Return the (x, y) coordinate for the center point of the cell that contains the specified text.  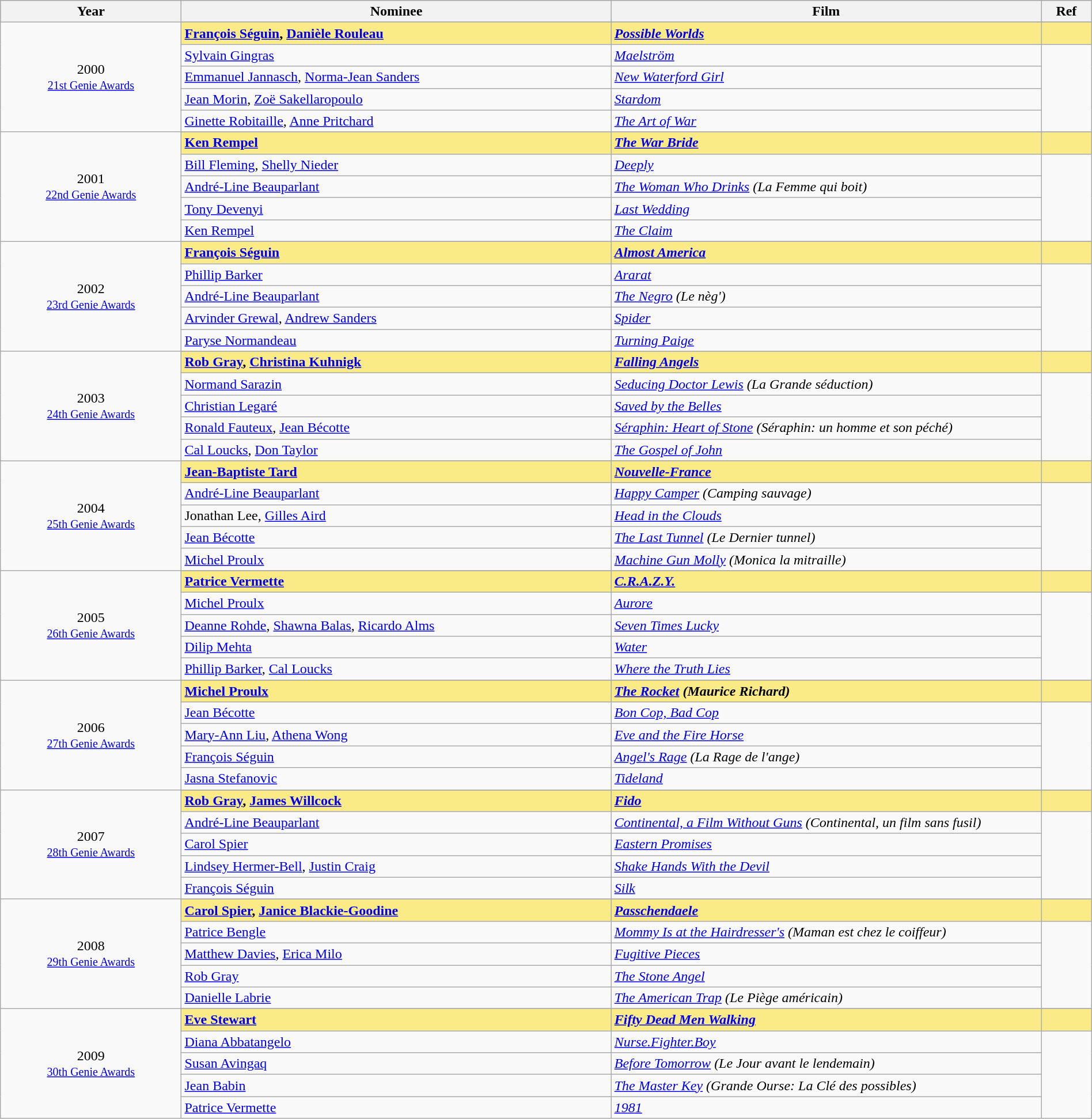
Fifty Dead Men Walking (826, 1020)
2000 21st Genie Awards (91, 77)
Head in the Clouds (826, 515)
Seducing Doctor Lewis (La Grande séduction) (826, 384)
2002 23rd Genie Awards (91, 296)
Seven Times Lucky (826, 625)
Falling Angels (826, 362)
Eve and the Fire Horse (826, 735)
The Negro (Le nèg') (826, 297)
Paryse Normandeau (396, 340)
Passchendaele (826, 910)
Spider (826, 318)
2007 28th Genie Awards (91, 844)
Sylvain Gingras (396, 55)
1981 (826, 1107)
Tony Devenyi (396, 208)
Deanne Rohde, Shawna Balas, Ricardo Alms (396, 625)
Phillip Barker, Cal Loucks (396, 669)
2006 27th Genie Awards (91, 735)
Cal Loucks, Don Taylor (396, 450)
Machine Gun Molly (Monica la mitraille) (826, 559)
Jean-Baptiste Tard (396, 472)
The Master Key (Grande Ourse: La Clé des possibles) (826, 1086)
Danielle Labrie (396, 998)
Aurore (826, 603)
The Woman Who Drinks (La Femme qui boit) (826, 187)
Jasna Stefanovic (396, 779)
Maelström (826, 55)
Ararat (826, 275)
Lindsey Hermer-Bell, Justin Craig (396, 866)
Where the Truth Lies (826, 669)
Mommy Is at the Hairdresser's (Maman est chez le coiffeur) (826, 932)
The Claim (826, 230)
Tideland (826, 779)
Silk (826, 888)
Phillip Barker (396, 275)
Ronald Fauteux, Jean Bécotte (396, 428)
2005 26th Genie Awards (91, 625)
Fido (826, 801)
Eve Stewart (396, 1020)
Fugitive Pieces (826, 954)
2009 30th Genie Awards (91, 1064)
Rob Gray, James Willcock (396, 801)
2004 25th Genie Awards (91, 515)
The Stone Angel (826, 976)
New Waterford Girl (826, 77)
C.R.A.Z.Y. (826, 581)
Ref (1067, 12)
The Gospel of John (826, 450)
Stardom (826, 99)
Possible Worlds (826, 33)
Jean Morin, Zoë Sakellaropoulo (396, 99)
The Last Tunnel (Le Dernier tunnel) (826, 537)
The Rocket (Maurice Richard) (826, 691)
Angel's Rage (La Rage de l'ange) (826, 757)
Ginette Robitaille, Anne Pritchard (396, 121)
Shake Hands With the Devil (826, 866)
Nouvelle-France (826, 472)
Jean Babin (396, 1086)
Jonathan Lee, Gilles Aird (396, 515)
Saved by the Belles (826, 406)
The War Bride (826, 143)
Matthew Davies, Erica Milo (396, 954)
2001 22nd Genie Awards (91, 187)
Carol Spier, Janice Blackie-Goodine (396, 910)
Diana Abbatangelo (396, 1042)
Rob Gray, Christina Kuhnigk (396, 362)
Almost America (826, 252)
Eastern Promises (826, 844)
Year (91, 12)
Christian Legaré (396, 406)
Water (826, 647)
Mary-Ann Liu, Athena Wong (396, 735)
Continental, a Film Without Guns (Continental, un film sans fusil) (826, 822)
Nurse.Fighter.Boy (826, 1042)
Turning Paige (826, 340)
Film (826, 12)
Last Wedding (826, 208)
Deeply (826, 165)
Emmanuel Jannasch, Norma-Jean Sanders (396, 77)
Nominee (396, 12)
Bill Fleming, Shelly Nieder (396, 165)
Rob Gray (396, 976)
Happy Camper (Camping sauvage) (826, 494)
2003 24th Genie Awards (91, 406)
Before Tomorrow (Le Jour avant le lendemain) (826, 1064)
Séraphin: Heart of Stone (Séraphin: un homme et son péché) (826, 428)
The Art of War (826, 121)
Susan Avingaq (396, 1064)
François Séguin, Danièle Rouleau (396, 33)
2008 29th Genie Awards (91, 954)
Patrice Bengle (396, 932)
Carol Spier (396, 844)
The American Trap (Le Piège américain) (826, 998)
Dilip Mehta (396, 647)
Normand Sarazin (396, 384)
Bon Cop, Bad Cop (826, 713)
Arvinder Grewal, Andrew Sanders (396, 318)
